Extract the (X, Y) coordinate from the center of the cell holding the provided text.  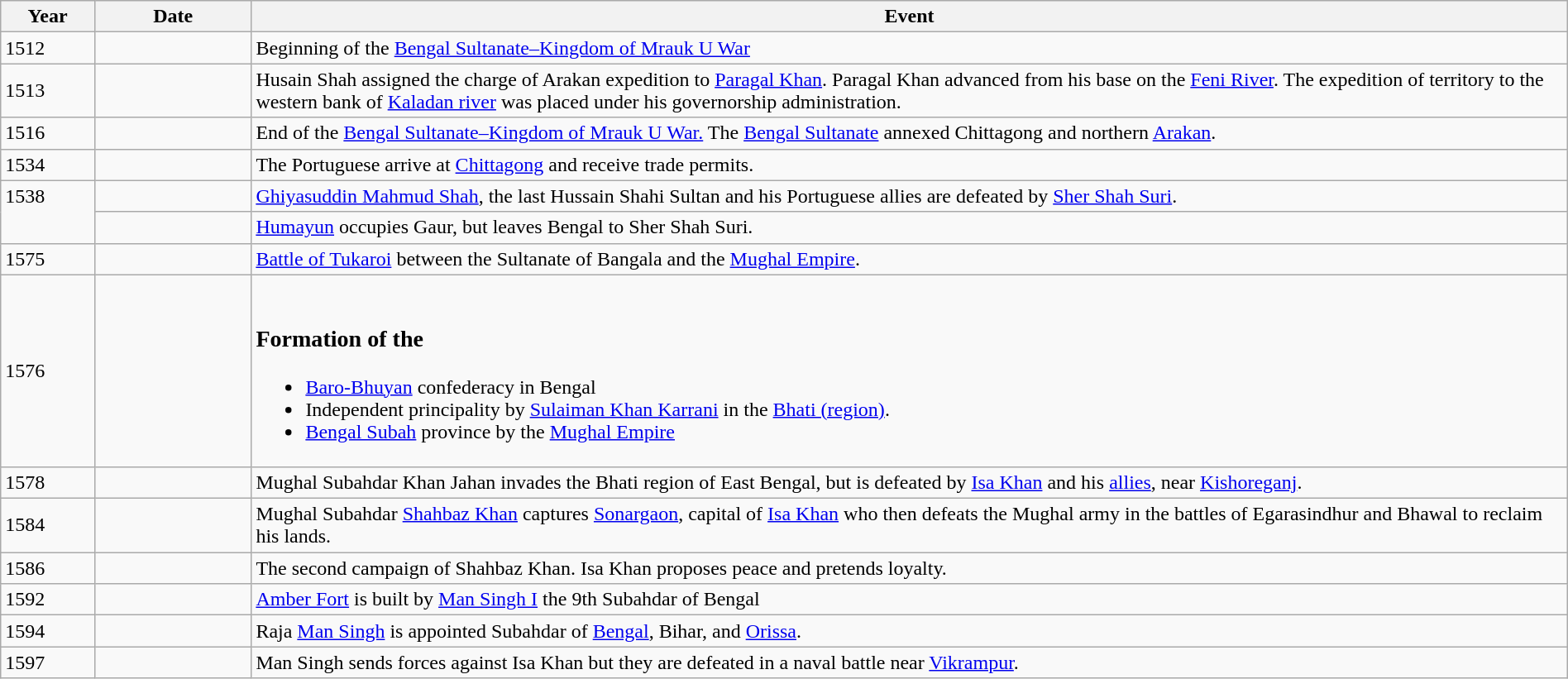
End of the Bengal Sultanate–Kingdom of Mrauk U War. The Bengal Sultanate annexed Chittagong and northern Arakan. (910, 133)
The second campaign of Shahbaz Khan. Isa Khan proposes peace and pretends loyalty. (910, 568)
Man Singh sends forces against Isa Khan but they are defeated in a naval battle near Vikrampur. (910, 662)
1597 (48, 662)
1575 (48, 259)
1538 (48, 212)
Event (910, 17)
Mughal Subahdar Khan Jahan invades the Bhati region of East Bengal, but is defeated by Isa Khan and his allies, near Kishoreganj. (910, 482)
1594 (48, 631)
1512 (48, 48)
Amber Fort is built by Man Singh I the 9th Subahdar of Bengal (910, 600)
Year (48, 17)
1586 (48, 568)
1584 (48, 526)
1534 (48, 165)
Beginning of the Bengal Sultanate–Kingdom of Mrauk U War (910, 48)
Ghiyasuddin Mahmud Shah, the last Hussain Shahi Sultan and his Portuguese allies are defeated by Sher Shah Suri. (910, 196)
Date (172, 17)
1578 (48, 482)
The Portuguese arrive at Chittagong and receive trade permits. (910, 165)
Humayun occupies Gaur, but leaves Bengal to Sher Shah Suri. (910, 227)
1592 (48, 600)
1513 (48, 91)
Battle of Tukaroi between the Sultanate of Bangala and the Mughal Empire. (910, 259)
Raja Man Singh is appointed Subahdar of Bengal, Bihar, and Orissa. (910, 631)
1576 (48, 371)
1516 (48, 133)
